Provide the [X, Y] coordinate of the cell's center where the given text is located.  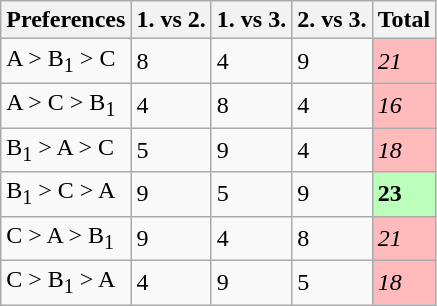
Total [404, 20]
A > B1 > C [66, 61]
1. vs 3. [251, 20]
A > C > B1 [66, 105]
2. vs 3. [332, 20]
C > A > B1 [66, 238]
B1 > A > C [66, 150]
C > B1 > A [66, 283]
23 [404, 194]
1. vs 2. [171, 20]
Preferences [66, 20]
B1 > C > A [66, 194]
16 [404, 105]
